Extract the (X, Y) coordinate from the center of the cell holding the provided text.  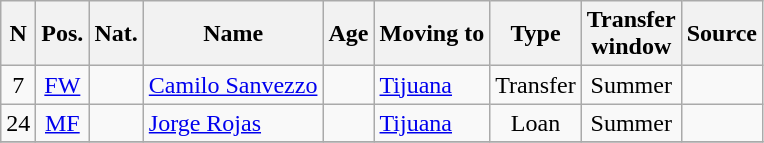
7 (18, 85)
Camilo Sanvezzo (233, 85)
Source (722, 34)
Name (233, 34)
Transfer (536, 85)
Age (348, 34)
Pos. (62, 34)
24 (18, 123)
MF (62, 123)
FW (62, 85)
Nat. (116, 34)
Type (536, 34)
Loan (536, 123)
N (18, 34)
Transferwindow (631, 34)
Jorge Rojas (233, 123)
Moving to (432, 34)
